Provide the [x, y] coordinate of the cell's center where the given text is located.  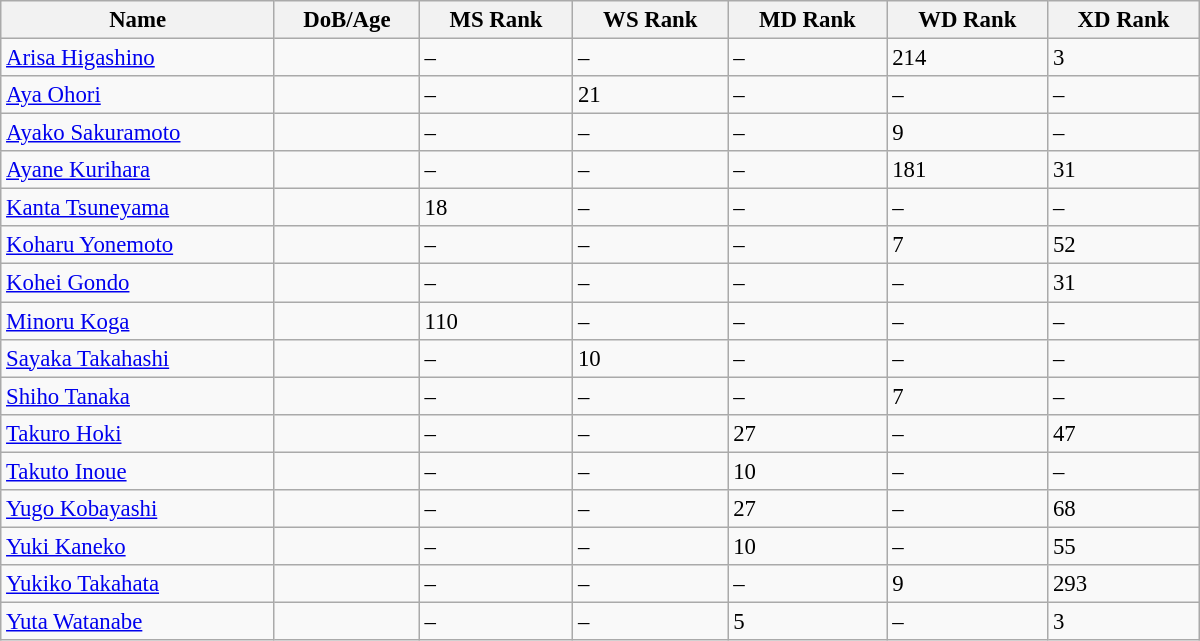
Minoru Koga [138, 321]
Sayaka Takahashi [138, 358]
Kohei Gondo [138, 283]
Arisa Higashino [138, 58]
110 [496, 321]
5 [808, 621]
52 [1124, 245]
MS Rank [496, 20]
68 [1124, 509]
Ayane Kurihara [138, 170]
Yuki Kaneko [138, 546]
Kanta Tsuneyama [138, 208]
WD Rank [968, 20]
Yugo Kobayashi [138, 509]
Shiho Tanaka [138, 396]
MD Rank [808, 20]
21 [650, 95]
XD Rank [1124, 20]
18 [496, 208]
214 [968, 58]
Koharu Yonemoto [138, 245]
293 [1124, 584]
Aya Ohori [138, 95]
47 [1124, 433]
Takuro Hoki [138, 433]
55 [1124, 546]
WS Rank [650, 20]
Ayako Sakuramoto [138, 133]
Yuta Watanabe [138, 621]
181 [968, 170]
Takuto Inoue [138, 471]
DoB/Age [346, 20]
Yukiko Takahata [138, 584]
Name [138, 20]
